Return (X, Y) of the center of cell containing provided text 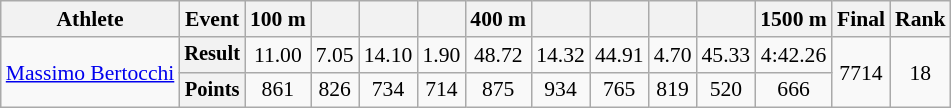
Athlete (90, 19)
11.00 (278, 55)
1.90 (441, 55)
714 (441, 90)
Final (861, 19)
819 (673, 90)
765 (620, 90)
875 (498, 90)
Points (212, 90)
Massimo Bertocchi (90, 72)
400 m (498, 19)
14.10 (388, 55)
Result (212, 55)
14.32 (560, 55)
734 (388, 90)
18 (920, 72)
520 (726, 90)
44.91 (620, 55)
45.33 (726, 55)
7714 (861, 72)
826 (335, 90)
1500 m (794, 19)
4.70 (673, 55)
Rank (920, 19)
7.05 (335, 55)
Event (212, 19)
861 (278, 90)
4:42.26 (794, 55)
100 m (278, 19)
666 (794, 90)
934 (560, 90)
48.72 (498, 55)
